Detect which cell encompasses the target text, then output its (X, Y) center coordinate. 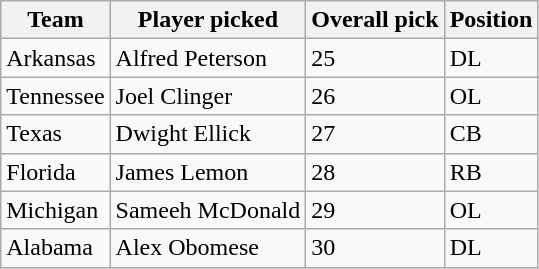
Alfred Peterson (208, 58)
Alex Obomese (208, 248)
Tennessee (56, 96)
Player picked (208, 20)
Position (491, 20)
Team (56, 20)
James Lemon (208, 172)
Overall pick (375, 20)
Sameeh McDonald (208, 210)
27 (375, 134)
29 (375, 210)
Texas (56, 134)
Florida (56, 172)
RB (491, 172)
Alabama (56, 248)
CB (491, 134)
Michigan (56, 210)
Dwight Ellick (208, 134)
30 (375, 248)
26 (375, 96)
Arkansas (56, 58)
Joel Clinger (208, 96)
25 (375, 58)
28 (375, 172)
